Find where the given text appears and provide that cell's center as [x, y] coordinate. 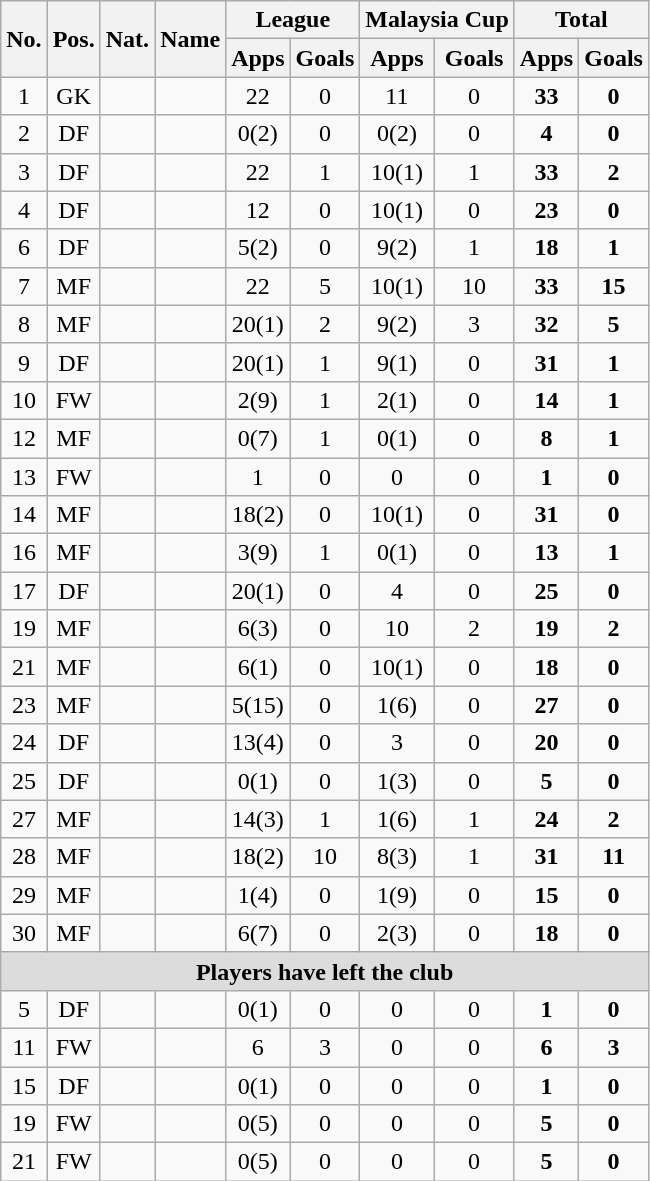
29 [24, 895]
6(3) [258, 629]
Pos. [74, 39]
League [293, 20]
7 [24, 286]
20 [546, 743]
GK [74, 96]
5(2) [258, 248]
2(9) [258, 400]
No. [24, 39]
Total [581, 20]
28 [24, 857]
17 [24, 591]
30 [24, 933]
Malaysia Cup [437, 20]
14(3) [258, 819]
Name [190, 39]
2(3) [397, 933]
3(9) [258, 553]
Players have left the club [325, 971]
8(3) [397, 857]
13(4) [258, 743]
32 [546, 324]
6(1) [258, 667]
6(7) [258, 933]
1(9) [397, 895]
2(1) [397, 400]
1(4) [258, 895]
0(7) [258, 438]
16 [24, 553]
1(3) [397, 781]
9 [24, 362]
Nat. [127, 39]
5(15) [258, 705]
9(1) [397, 362]
